Return the [X, Y] coordinate for the center point of the cell that contains the specified text.  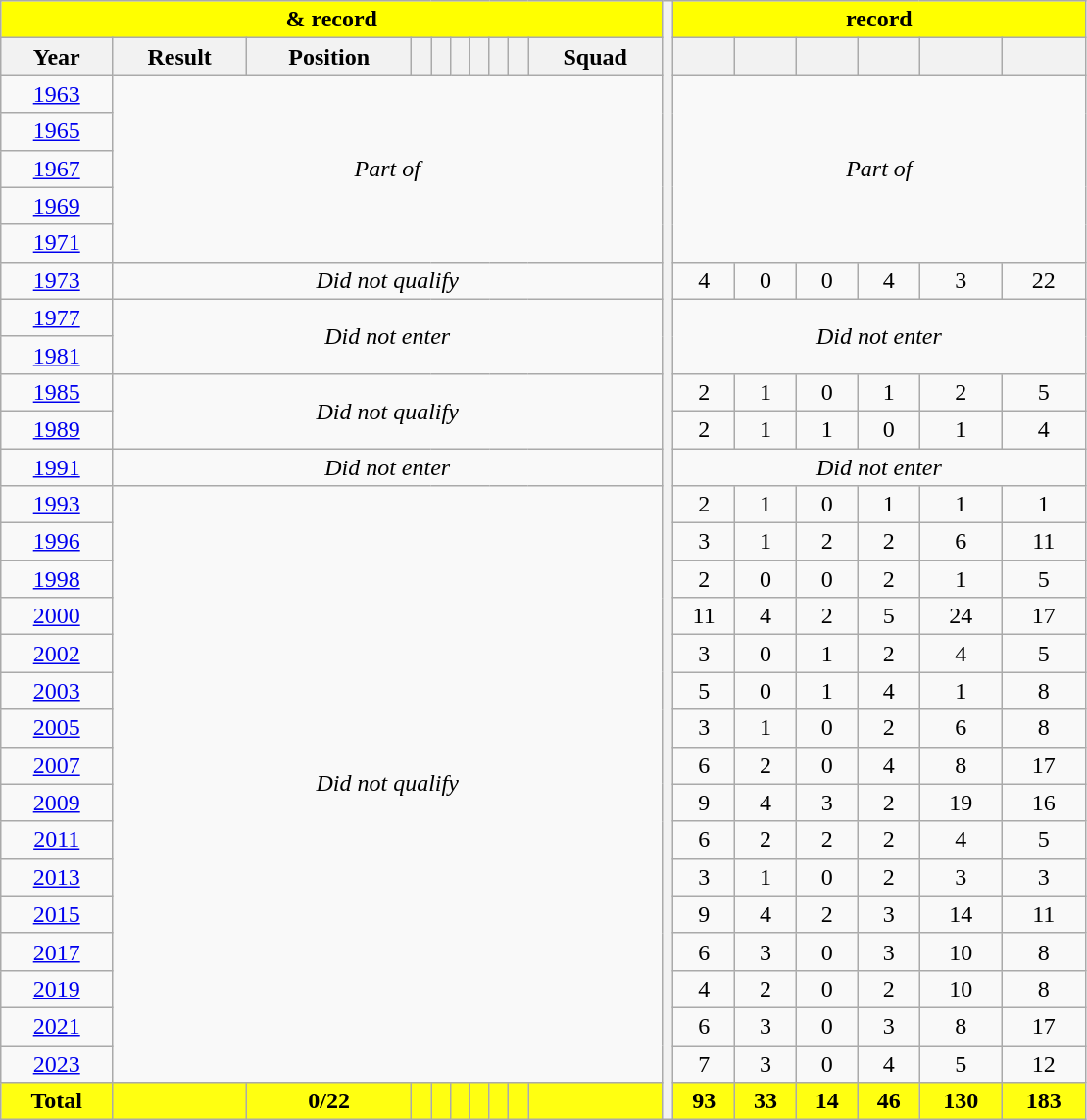
183 [1043, 1101]
2005 [57, 728]
& record [331, 20]
130 [961, 1101]
2007 [57, 765]
2011 [57, 840]
1989 [57, 429]
1996 [57, 542]
33 [766, 1101]
1991 [57, 467]
16 [1043, 803]
93 [704, 1101]
Total [57, 1101]
2013 [57, 877]
24 [961, 616]
record [879, 20]
0/22 [329, 1101]
2023 [57, 1063]
1971 [57, 243]
1963 [57, 94]
1965 [57, 131]
Year [57, 57]
2021 [57, 1026]
Position [329, 57]
1977 [57, 317]
2003 [57, 691]
7 [704, 1063]
Result [180, 57]
1993 [57, 505]
Squad [596, 57]
22 [1043, 280]
1969 [57, 206]
46 [888, 1101]
2017 [57, 951]
2015 [57, 914]
1973 [57, 280]
2000 [57, 616]
2002 [57, 654]
2019 [57, 989]
1998 [57, 579]
19 [961, 803]
12 [1043, 1063]
1981 [57, 355]
1985 [57, 392]
2009 [57, 803]
1967 [57, 169]
